Return the [x, y] coordinate for the center point of the cell that contains the specified text.  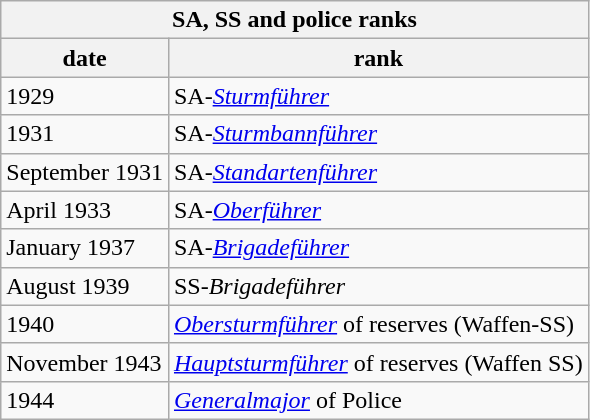
rank [378, 58]
SS-Brigadeführer [378, 286]
SA-Sturmbannführer [378, 134]
January 1937 [85, 248]
September 1931 [85, 172]
April 1933 [85, 210]
SA-Oberführer [378, 210]
Generalmajor of Police [378, 400]
SA-Standartenführer [378, 172]
Hauptsturmführer of reserves (Waffen SS) [378, 362]
date [85, 58]
1929 [85, 96]
1940 [85, 324]
SA-Sturmführer [378, 96]
1931 [85, 134]
SA, SS and police ranks [294, 20]
1944 [85, 400]
November 1943 [85, 362]
SA-Brigadeführer [378, 248]
Obersturmführer of reserves (Waffen-SS) [378, 324]
August 1939 [85, 286]
